Return (x, y) of the center of cell containing provided text 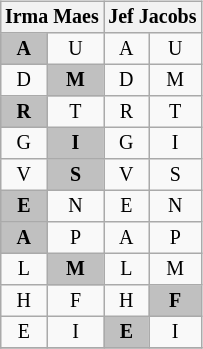
Irma Maes (52, 18)
Jef Jacobs (153, 18)
